From the cell containing the given text, extract its center point as [x, y] coordinate. 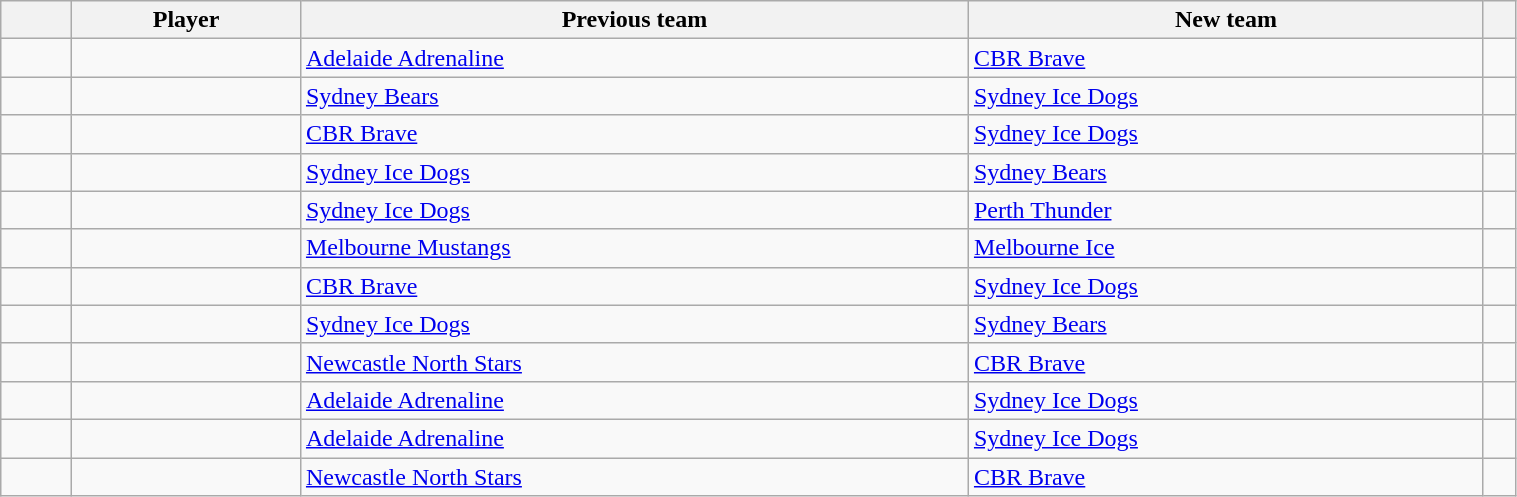
Previous team [634, 20]
Melbourne Mustangs [634, 248]
Melbourne Ice [1226, 248]
New team [1226, 20]
Perth Thunder [1226, 210]
Player [186, 20]
